Scan for the cell matching the given text and deliver its (x, y) coordinate at center. 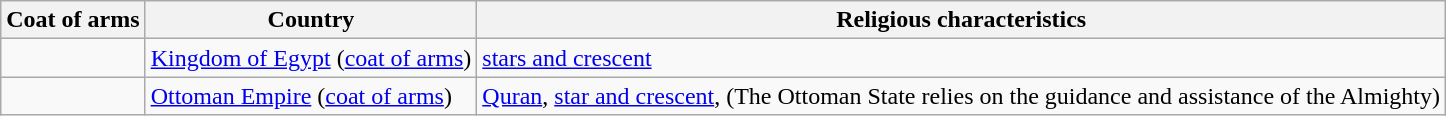
Kingdom of Egypt (coat of arms) (311, 58)
Religious characteristics (962, 20)
Coat of arms (73, 20)
Country (311, 20)
Quran, star and crescent, (The Ottoman State relies on the guidance and assistance of the Almighty) (962, 96)
stars and crescent (962, 58)
Ottoman Empire (coat of arms) (311, 96)
